Search for the cell housing the specified text and yield its (x, y) center coordinate. 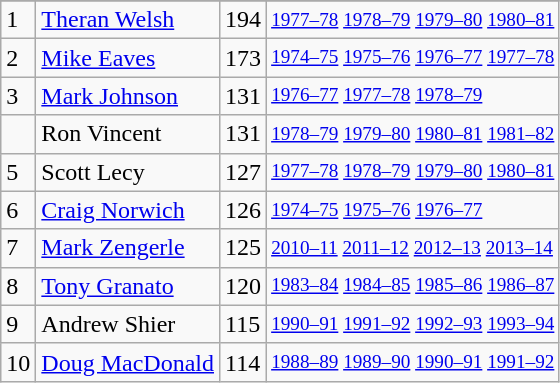
173 (244, 58)
5 (18, 172)
1976–77 1977–78 1978–79 (413, 96)
2 (18, 58)
7 (18, 248)
126 (244, 210)
9 (18, 324)
1978–79 1979–80 1980–81 1981–82 (413, 134)
1974–75 1975–76 1976–77 1977–78 (413, 58)
Scott Lecy (128, 172)
Mark Johnson (128, 96)
125 (244, 248)
1988–89 1989–90 1990–91 1991–92 (413, 362)
Andrew Shier (128, 324)
3 (18, 96)
1 (18, 20)
6 (18, 210)
Mark Zengerle (128, 248)
Tony Granato (128, 286)
Mike Eaves (128, 58)
Ron Vincent (128, 134)
114 (244, 362)
1983–84 1984–85 1985–86 1986–87 (413, 286)
115 (244, 324)
Theran Welsh (128, 20)
Doug MacDonald (128, 362)
Craig Norwich (128, 210)
127 (244, 172)
2010–11 2011–12 2012–13 2013–14 (413, 248)
194 (244, 20)
120 (244, 286)
8 (18, 286)
1990–91 1991–92 1992–93 1993–94 (413, 324)
10 (18, 362)
1974–75 1975–76 1976–77 (413, 210)
